Provide the (X, Y) coordinate of the cell's center where the given text is located.  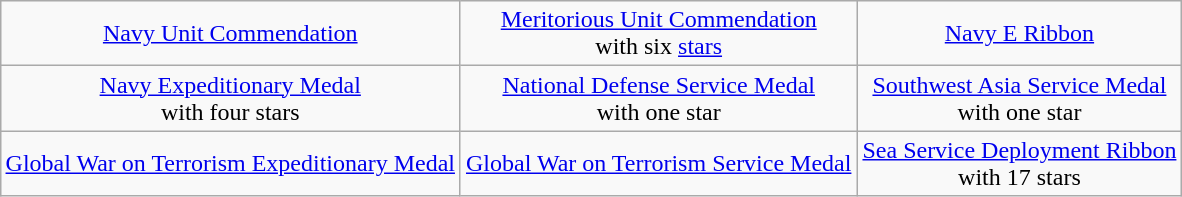
Sea Service Deployment Ribbon with 17 stars (1020, 164)
Meritorious Unit Commendation with six stars (658, 34)
Navy Expeditionary Medal with four stars (230, 98)
Navy Unit Commendation (230, 34)
National Defense Service Medal with one star (658, 98)
Navy E Ribbon (1020, 34)
Southwest Asia Service Medal with one star (1020, 98)
Global War on Terrorism Expeditionary Medal (230, 164)
Global War on Terrorism Service Medal (658, 164)
